Provide the [x, y] coordinate of the cell's center where the given text is located.  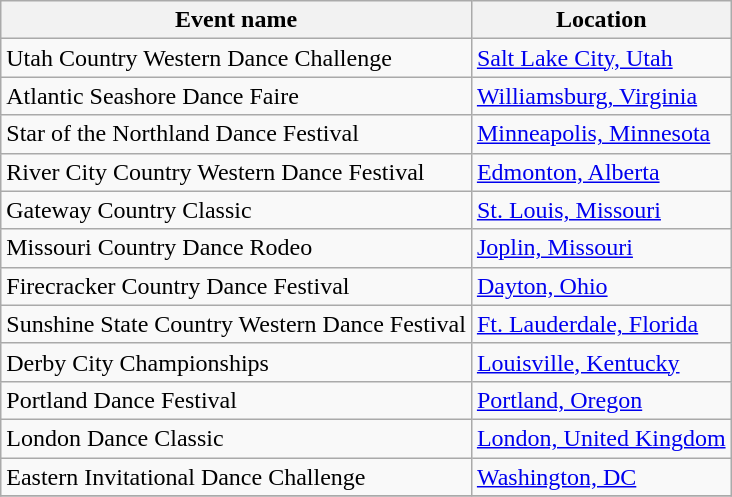
Location [601, 20]
Ft. Lauderdale, Florida [601, 324]
Dayton, Ohio [601, 286]
London, United Kingdom [601, 438]
London Dance Classic [236, 438]
Derby City Championships [236, 362]
Joplin, Missouri [601, 248]
Minneapolis, Minnesota [601, 134]
Sunshine State Country Western Dance Festival [236, 324]
Edmonton, Alberta [601, 172]
Gateway Country Classic [236, 210]
Louisville, Kentucky [601, 362]
Salt Lake City, Utah [601, 58]
Missouri Country Dance Rodeo [236, 248]
Event name [236, 20]
Portland, Oregon [601, 400]
Atlantic Seashore Dance Faire [236, 96]
Portland Dance Festival [236, 400]
Washington, DC [601, 477]
St. Louis, Missouri [601, 210]
Eastern Invitational Dance Challenge [236, 477]
Firecracker Country Dance Festival [236, 286]
Star of the Northland Dance Festival [236, 134]
Utah Country Western Dance Challenge [236, 58]
Williamsburg, Virginia [601, 96]
River City Country Western Dance Festival [236, 172]
